Pinpoint the cell where the given text exists, returning its [X, Y] midpoint coordinate. 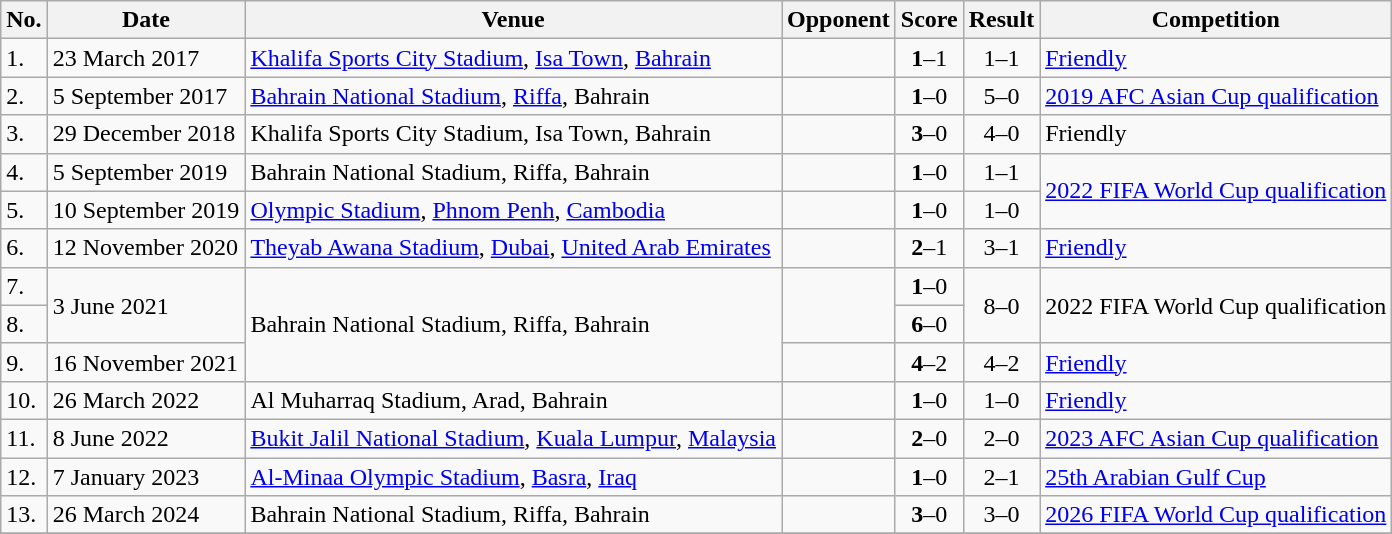
5 September 2019 [146, 172]
5 September 2017 [146, 96]
2026 FIFA World Cup qualification [1216, 515]
Venue [514, 20]
3. [24, 134]
13. [24, 515]
Bukit Jalil National Stadium, Kuala Lumpur, Malaysia [514, 438]
Theyab Awana Stadium, Dubai, United Arab Emirates [514, 248]
2019 AFC Asian Cup qualification [1216, 96]
3 June 2021 [146, 305]
9. [24, 362]
No. [24, 20]
4–0 [1001, 134]
Score [929, 20]
8. [24, 324]
Result [1001, 20]
5. [24, 210]
8–0 [1001, 305]
8 June 2022 [146, 438]
Opponent [839, 20]
2023 AFC Asian Cup qualification [1216, 438]
26 March 2022 [146, 400]
7. [24, 286]
Olympic Stadium, Phnom Penh, Cambodia [514, 210]
Al-Minaa Olympic Stadium, Basra, Iraq [514, 477]
29 December 2018 [146, 134]
1. [24, 58]
25th Arabian Gulf Cup [1216, 477]
Competition [1216, 20]
11. [24, 438]
Al Muharraq Stadium, Arad, Bahrain [514, 400]
10 September 2019 [146, 210]
6. [24, 248]
12. [24, 477]
6–0 [929, 324]
10. [24, 400]
7 January 2023 [146, 477]
16 November 2021 [146, 362]
Date [146, 20]
2. [24, 96]
5–0 [1001, 96]
26 March 2024 [146, 515]
12 November 2020 [146, 248]
4. [24, 172]
3–1 [1001, 248]
23 March 2017 [146, 58]
